Detect which cell encompasses the target text, then output its (X, Y) center coordinate. 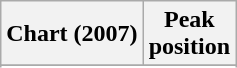
Chart (2007) (72, 34)
Peakposition (189, 34)
